For the text-containing cell, return its midpoint in [X, Y] coordinate format. 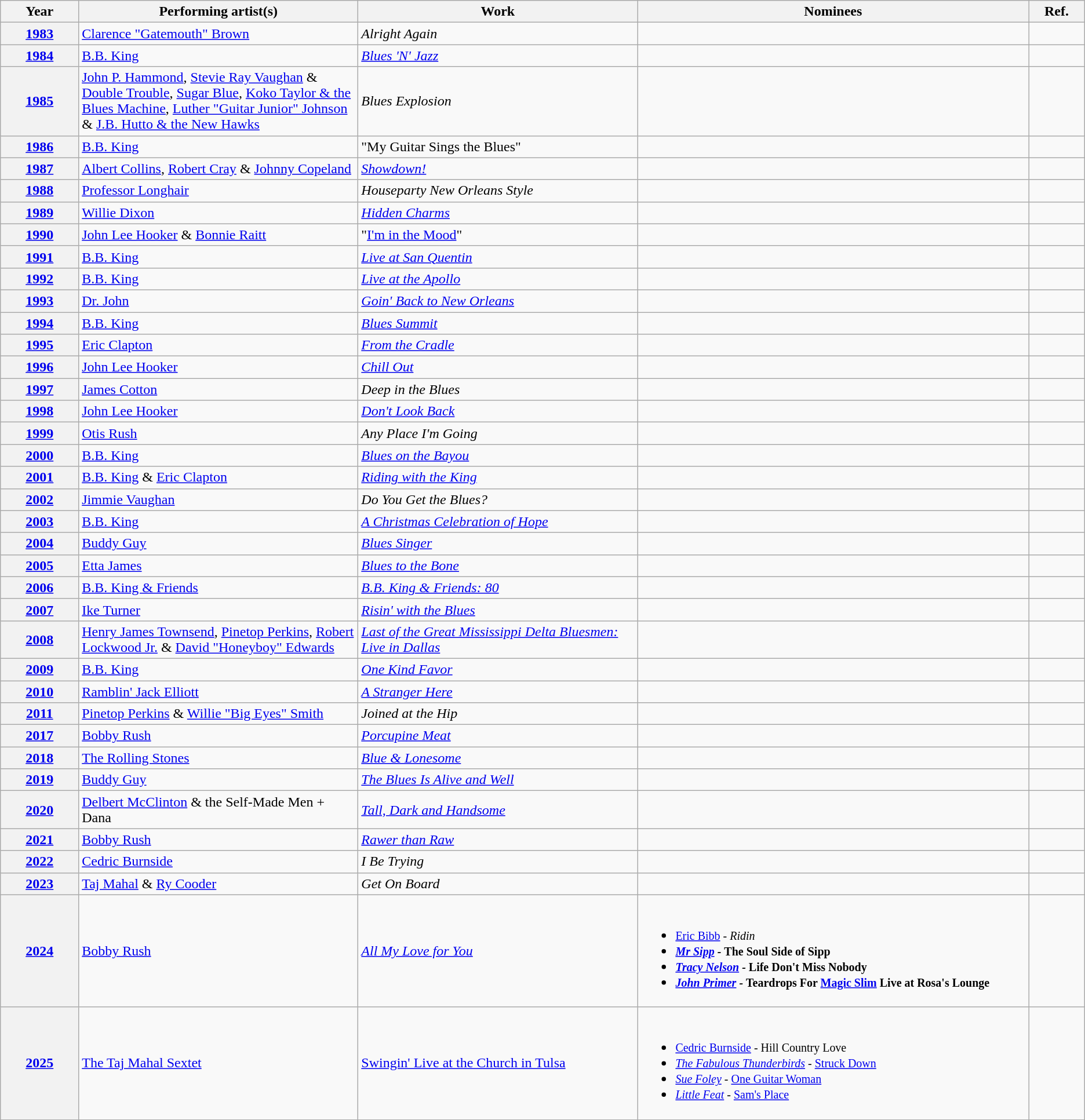
Porcupine Meat [498, 736]
Blues to the Bone [498, 566]
Alright Again [498, 34]
1985 [39, 101]
1988 [39, 191]
1998 [39, 411]
1986 [39, 147]
2018 [39, 758]
2002 [39, 499]
1991 [39, 257]
2006 [39, 588]
2005 [39, 566]
I Be Trying [498, 862]
Any Place I'm Going [498, 433]
Last of the Great Mississippi Delta Bluesmen: Live in Dallas [498, 640]
1997 [39, 389]
Chill Out [498, 367]
B.B. King & Eric Clapton [219, 477]
A Stranger Here [498, 691]
Clarence "Gatemouth" Brown [219, 34]
Performing artist(s) [219, 12]
Houseparty New Orleans Style [498, 191]
Tall, Dark and Handsome [498, 810]
2011 [39, 714]
2009 [39, 669]
From the Cradle [498, 345]
Rawer than Raw [498, 840]
2020 [39, 810]
Live at San Quentin [498, 257]
"I'm in the Mood" [498, 235]
Jimmie Vaughan [219, 499]
2025 [39, 1063]
Year [39, 12]
The Blues Is Alive and Well [498, 780]
1999 [39, 433]
Deep in the Blues [498, 389]
Pinetop Perkins & Willie "Big Eyes" Smith [219, 714]
Otis Rush [219, 433]
Showdown! [498, 169]
Cedric Burnside - Hill Country LoveThe Fabulous Thunderbirds - Struck DownSue Foley - One Guitar WomanLittle Feat - Sam's Place [833, 1063]
1993 [39, 301]
"My Guitar Sings the Blues" [498, 147]
Ref. [1057, 12]
2023 [39, 884]
2008 [39, 640]
The Rolling Stones [219, 758]
2000 [39, 455]
Do You Get the Blues? [498, 499]
Etta James [219, 566]
1984 [39, 56]
1994 [39, 323]
Blues Singer [498, 543]
Blues on the Bayou [498, 455]
Blue & Lonesome [498, 758]
Taj Mahal & Ry Cooder [219, 884]
2003 [39, 521]
2004 [39, 543]
Blues Explosion [498, 101]
2007 [39, 610]
B.B. King & Friends [219, 588]
Get On Board [498, 884]
2017 [39, 736]
1987 [39, 169]
Delbert McClinton & the Self-Made Men + Dana [219, 810]
1995 [39, 345]
One Kind Favor [498, 669]
2019 [39, 780]
Cedric Burnside [219, 862]
1989 [39, 213]
Ike Turner [219, 610]
Risin' with the Blues [498, 610]
Goin' Back to New Orleans [498, 301]
The Taj Mahal Sextet [219, 1063]
1990 [39, 235]
2022 [39, 862]
1996 [39, 367]
Blues 'N' Jazz [498, 56]
Hidden Charms [498, 213]
Joined at the Hip [498, 714]
Willie Dixon [219, 213]
Work [498, 12]
2021 [39, 840]
B.B. King & Friends: 80 [498, 588]
2024 [39, 951]
Eric Bibb - RidinMr Sipp - The Soul Side of SippTracy Nelson - Life Don't Miss NobodyJohn Primer - Teardrops For Magic Slim Live at Rosa's Lounge [833, 951]
Swingin' Live at the Church in Tulsa [498, 1063]
Dr. John [219, 301]
All My Love for You [498, 951]
Blues Summit [498, 323]
Eric Clapton [219, 345]
James Cotton [219, 389]
2001 [39, 477]
John Lee Hooker & Bonnie Raitt [219, 235]
1983 [39, 34]
Henry James Townsend, Pinetop Perkins, Robert Lockwood Jr. & David "Honeyboy" Edwards [219, 640]
2010 [39, 691]
Don't Look Back [498, 411]
Professor Longhair [219, 191]
A Christmas Celebration of Hope [498, 521]
Nominees [833, 12]
Riding with the King [498, 477]
Live at the Apollo [498, 279]
Albert Collins, Robert Cray & Johnny Copeland [219, 169]
1992 [39, 279]
Ramblin' Jack Elliott [219, 691]
